Scan for the cell matching the given text and deliver its [X, Y] coordinate at center. 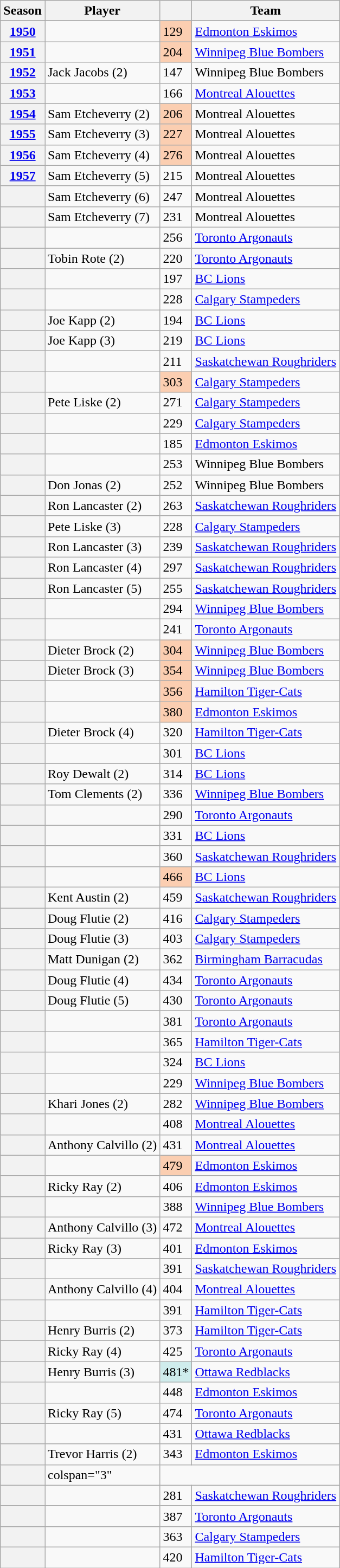
Anthony Calvillo (2) [102, 1145]
129 [176, 31]
416 [176, 918]
Doug Flutie (3) [102, 939]
420 [176, 1557]
Birmingham Barracudas [266, 960]
408 [176, 1124]
387 [176, 1516]
252 [176, 485]
380 [176, 712]
Player [102, 11]
388 [176, 1207]
294 [176, 609]
324 [176, 1062]
Jack Jacobs (2) [102, 73]
373 [176, 1331]
Joe Kapp (3) [102, 341]
166 [176, 93]
Dieter Brock (2) [102, 650]
Ricky Ray (5) [102, 1413]
403 [176, 939]
Ron Lancaster (2) [102, 506]
1954 [23, 114]
Team [266, 11]
Tobin Rote (2) [102, 258]
276 [176, 155]
425 [176, 1351]
263 [176, 506]
297 [176, 567]
1956 [23, 155]
Doug Flutie (2) [102, 918]
271 [176, 403]
Tom Clements (2) [102, 794]
314 [176, 774]
1957 [23, 176]
Kent Austin (2) [102, 897]
206 [176, 114]
Sam Etcheverry (5) [102, 176]
336 [176, 794]
Ron Lancaster (5) [102, 588]
Sam Etcheverry (3) [102, 134]
Doug Flutie (4) [102, 980]
381 [176, 1021]
474 [176, 1413]
479 [176, 1165]
247 [176, 196]
197 [176, 279]
Sam Etcheverry (4) [102, 155]
1955 [23, 134]
448 [176, 1392]
211 [176, 361]
Sam Etcheverry (2) [102, 114]
331 [176, 835]
304 [176, 650]
1953 [23, 93]
363 [176, 1537]
147 [176, 73]
282 [176, 1104]
255 [176, 588]
Sam Etcheverry (7) [102, 217]
Sam Etcheverry (6) [102, 196]
239 [176, 547]
472 [176, 1227]
301 [176, 753]
Henry Burris (3) [102, 1372]
Matt Dunigan (2) [102, 960]
Ricky Ray (4) [102, 1351]
Khari Jones (2) [102, 1104]
343 [176, 1454]
430 [176, 1001]
227 [176, 134]
Ricky Ray (2) [102, 1186]
466 [176, 877]
481* [176, 1372]
459 [176, 897]
194 [176, 320]
360 [176, 856]
241 [176, 630]
1952 [23, 73]
Pete Liske (2) [102, 403]
Anthony Calvillo (3) [102, 1227]
219 [176, 341]
362 [176, 960]
Pete Liske (3) [102, 526]
406 [176, 1186]
290 [176, 815]
320 [176, 733]
1951 [23, 52]
Don Jonas (2) [102, 485]
Ricky Ray (3) [102, 1248]
204 [176, 52]
Trevor Harris (2) [102, 1454]
404 [176, 1290]
Joe Kapp (2) [102, 320]
Henry Burris (2) [102, 1331]
Anthony Calvillo (4) [102, 1290]
303 [176, 382]
253 [176, 464]
colspan="3" [102, 1475]
354 [176, 671]
Doug Flutie (5) [102, 1001]
220 [176, 258]
1950 [23, 31]
Ron Lancaster (3) [102, 547]
Roy Dewalt (2) [102, 774]
Dieter Brock (3) [102, 671]
434 [176, 980]
356 [176, 691]
231 [176, 217]
Dieter Brock (4) [102, 733]
215 [176, 176]
Season [23, 11]
401 [176, 1248]
185 [176, 444]
Ron Lancaster (4) [102, 567]
365 [176, 1042]
256 [176, 237]
281 [176, 1495]
